From the cell containing the given text, extract its center point as (X, Y) coordinate. 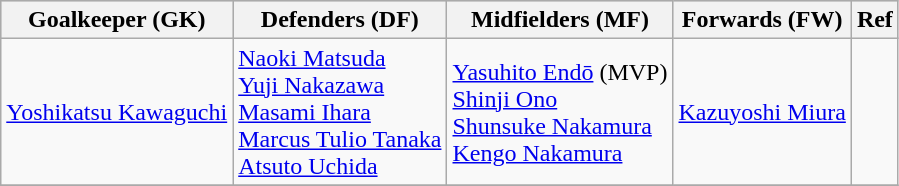
Defenders (DF) (340, 20)
Forwards (FW) (762, 20)
Kazuyoshi Miura (762, 112)
Ref (874, 20)
Midfielders (MF) (560, 20)
Yoshikatsu Kawaguchi (117, 112)
Naoki Matsuda Yuji Nakazawa Masami Ihara Marcus Tulio Tanaka Atsuto Uchida (340, 112)
Yasuhito Endō (MVP) Shinji Ono Shunsuke Nakamura Kengo Nakamura (560, 112)
Goalkeeper (GK) (117, 20)
